Identify which cell holds the provided text, then report its [x, y] central coordinate. 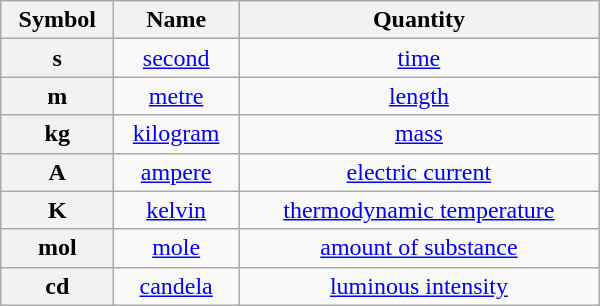
luminous intensity [420, 286]
kg [58, 134]
length [420, 96]
amount of substance [420, 248]
cd [58, 286]
Symbol [58, 20]
kelvin [176, 210]
s [58, 58]
A [58, 172]
ampere [176, 172]
K [58, 210]
Quantity [420, 20]
Name [176, 20]
metre [176, 96]
kilogram [176, 134]
mass [420, 134]
time [420, 58]
mol [58, 248]
thermodynamic temperature [420, 210]
electric current [420, 172]
mole [176, 248]
candela [176, 286]
m [58, 96]
second [176, 58]
